From the cell containing the given text, extract its center point as [X, Y] coordinate. 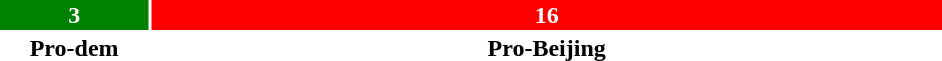
16 [546, 15]
3 [74, 15]
